Determine the (X, Y) coordinate at the center of the cell enclosing the given text.  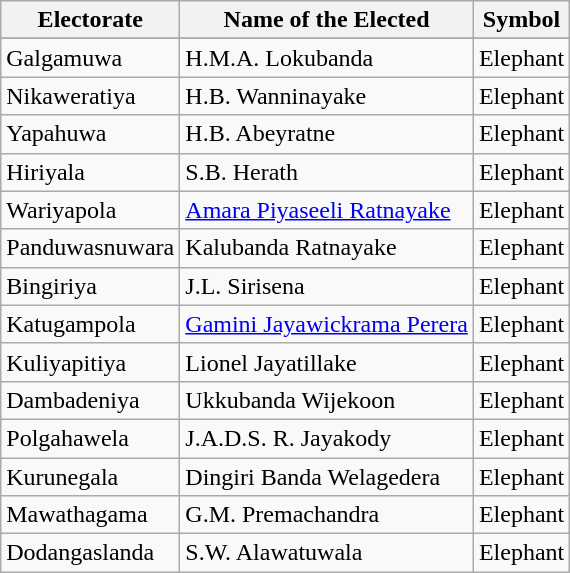
Kurunegala (90, 477)
J.L. Sirisena (327, 286)
Kuliyapitiya (90, 362)
Electorate (90, 20)
Katugampola (90, 324)
Amara Piyaseeli Ratnayake (327, 210)
J.A.D.S. R. Jayakody (327, 438)
Kalubanda Ratnayake (327, 248)
H.B. Wanninayake (327, 96)
Hiriyala (90, 172)
Gamini Jayawickrama Perera (327, 324)
Nikaweratiya (90, 96)
G.M. Premachandra (327, 515)
H.B. Abeyratne (327, 134)
Symbol (521, 20)
Galgamuwa (90, 58)
S.B. Herath (327, 172)
Bingiriya (90, 286)
Yapahuwa (90, 134)
Mawathagama (90, 515)
Lionel Jayatillake (327, 362)
Dambadeniya (90, 400)
Panduwasnuwara (90, 248)
Wariyapola (90, 210)
Polgahawela (90, 438)
Dodangaslanda (90, 553)
S.W. Alawatuwala (327, 553)
Dingiri Banda Welagedera (327, 477)
Name of the Elected (327, 20)
H.M.A. Lokubanda (327, 58)
Ukkubanda Wijekoon (327, 400)
